Search for the cell housing the specified text and yield its [x, y] center coordinate. 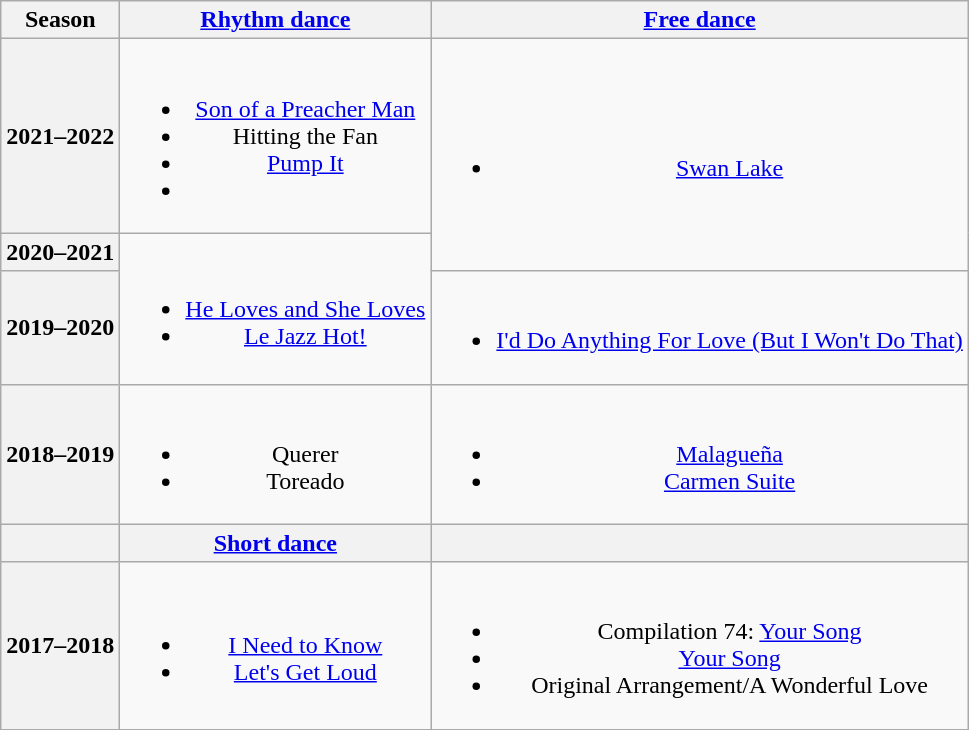
Season [60, 20]
I Need to Know Let's Get Loud [276, 646]
Rhythm dance [276, 20]
Short dance [276, 543]
2017–2018 [60, 646]
2019–2020 [60, 328]
Free dance [700, 20]
2020–2021 [60, 252]
Swan Lake [700, 155]
Querer Toreado [276, 454]
He Loves and She Loves Le Jazz Hot! [276, 308]
2021–2022 [60, 136]
Son of a Preacher ManHitting the FanPump It [276, 136]
2018–2019 [60, 454]
I'd Do Anything For Love (But I Won't Do That) [700, 328]
MalagueñaCarmen Suite [700, 454]
Compilation 74: Your SongYour SongOriginal Arrangement/A Wonderful Love [700, 646]
